Find where the given text appears and provide that cell's center as [X, Y] coordinate. 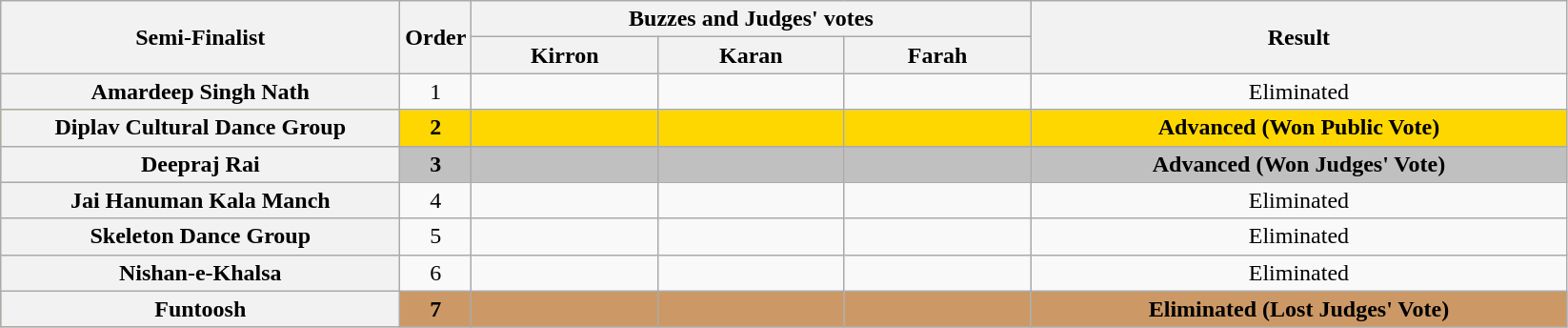
Amardeep Singh Nath [200, 92]
5 [436, 236]
Advanced (Won Public Vote) [1299, 128]
4 [436, 200]
Jai Hanuman Kala Manch [200, 200]
Result [1299, 37]
Nishan-e-Khalsa [200, 273]
3 [436, 164]
6 [436, 273]
Deepraj Rai [200, 164]
Buzzes and Judges' votes [751, 19]
Advanced (Won Judges' Vote) [1299, 164]
Funtoosh [200, 309]
Skeleton Dance Group [200, 236]
Order [436, 37]
7 [436, 309]
Diplav Cultural Dance Group [200, 128]
Eliminated (Lost Judges' Vote) [1299, 309]
Semi-Finalist [200, 37]
2 [436, 128]
1 [436, 92]
Kirron [565, 55]
Karan [752, 55]
Farah [937, 55]
